Identify which cell holds the provided text, then report its [X, Y] central coordinate. 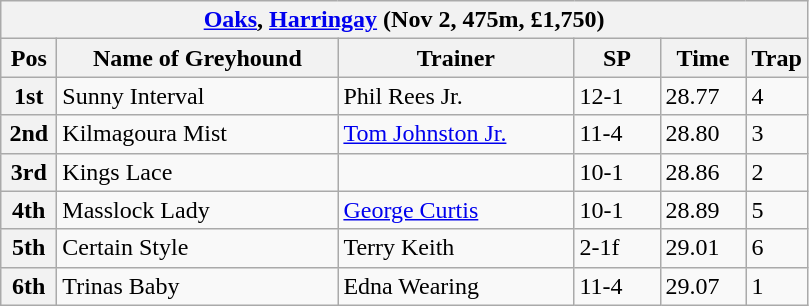
Trap [776, 58]
Phil Rees Jr. [456, 96]
1st [29, 96]
Name of Greyhound [198, 58]
6 [776, 248]
28.77 [703, 96]
3rd [29, 172]
Edna Wearing [456, 286]
28.89 [703, 210]
Time [703, 58]
Kilmagoura Mist [198, 134]
4 [776, 96]
5 [776, 210]
Trainer [456, 58]
Trinas Baby [198, 286]
SP [617, 58]
2-1f [617, 248]
5th [29, 248]
Oaks, Harringay (Nov 2, 475m, £1,750) [404, 20]
28.80 [703, 134]
3 [776, 134]
Masslock Lady [198, 210]
29.01 [703, 248]
6th [29, 286]
28.86 [703, 172]
Sunny Interval [198, 96]
Pos [29, 58]
12-1 [617, 96]
Terry Keith [456, 248]
2 [776, 172]
Certain Style [198, 248]
1 [776, 286]
29.07 [703, 286]
4th [29, 210]
George Curtis [456, 210]
Kings Lace [198, 172]
Tom Johnston Jr. [456, 134]
2nd [29, 134]
